Determine the [x, y] coordinate at the center of the cell enclosing the given text.  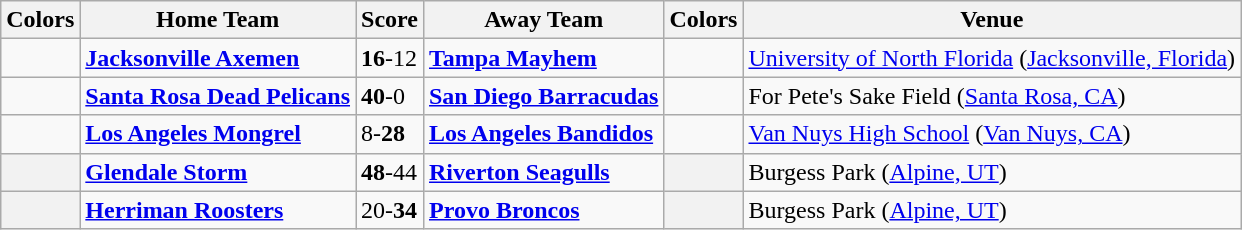
Tampa Mayhem [543, 58]
Venue [992, 20]
Away Team [543, 20]
Van Nuys High School (Van Nuys, CA) [992, 134]
Santa Rosa Dead Pelicans [218, 96]
Los Angeles Bandidos [543, 134]
Home Team [218, 20]
San Diego Barracudas [543, 96]
For Pete's Sake Field (Santa Rosa, CA) [992, 96]
Jacksonville Axemen [218, 58]
University of North Florida (Jacksonville, Florida) [992, 58]
Los Angeles Mongrel [218, 134]
16-12 [390, 58]
20-34 [390, 210]
40-0 [390, 96]
48-44 [390, 172]
Herriman Roosters [218, 210]
Provo Broncos [543, 210]
Glendale Storm [218, 172]
Riverton Seagulls [543, 172]
8-28 [390, 134]
Score [390, 20]
